Return [x, y] of the center of cell containing provided text 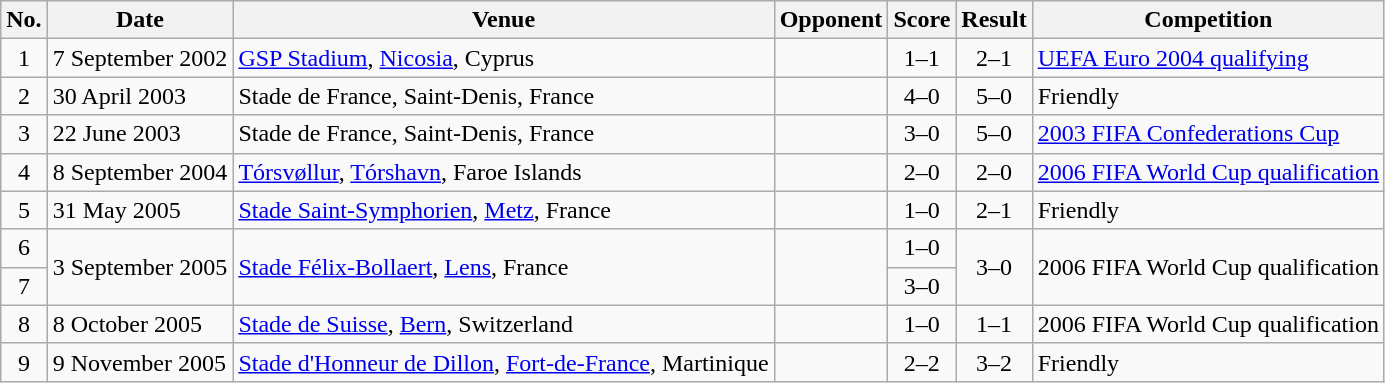
7 September 2002 [140, 58]
8 September 2004 [140, 172]
2–2 [922, 362]
7 [24, 286]
No. [24, 20]
8 [24, 324]
Stade Saint-Symphorien, Metz, France [504, 210]
Stade Félix-Bollaert, Lens, France [504, 267]
3–2 [994, 362]
30 April 2003 [140, 96]
3 [24, 134]
6 [24, 248]
UEFA Euro 2004 qualifying [1208, 58]
4–0 [922, 96]
22 June 2003 [140, 134]
Stade d'Honneur de Dillon, Fort-de-France, Martinique [504, 362]
Result [994, 20]
Date [140, 20]
9 [24, 362]
Opponent [831, 20]
4 [24, 172]
Tórsvøllur, Tórshavn, Faroe Islands [504, 172]
Stade de Suisse, Bern, Switzerland [504, 324]
2003 FIFA Confederations Cup [1208, 134]
8 October 2005 [140, 324]
Competition [1208, 20]
Venue [504, 20]
GSP Stadium, Nicosia, Cyprus [504, 58]
3 September 2005 [140, 267]
9 November 2005 [140, 362]
Score [922, 20]
1 [24, 58]
31 May 2005 [140, 210]
5 [24, 210]
2 [24, 96]
